Determine the (X, Y) coordinate at the center of the cell enclosing the given text.  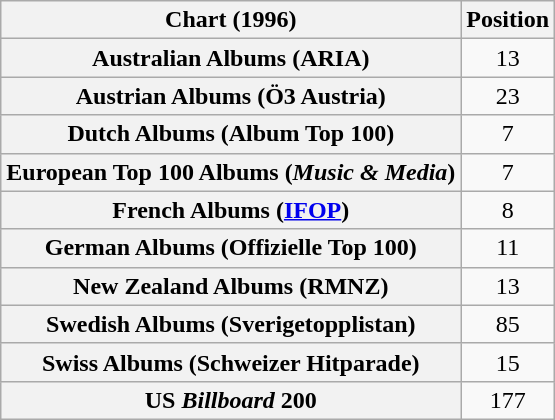
11 (508, 248)
Chart (1996) (231, 20)
Dutch Albums (Album Top 100) (231, 134)
15 (508, 362)
177 (508, 400)
Swiss Albums (Schweizer Hitparade) (231, 362)
French Albums (IFOP) (231, 210)
New Zealand Albums (RMNZ) (231, 286)
Position (508, 20)
US Billboard 200 (231, 400)
8 (508, 210)
Austrian Albums (Ö3 Austria) (231, 96)
23 (508, 96)
European Top 100 Albums (Music & Media) (231, 172)
Swedish Albums (Sverigetopplistan) (231, 324)
85 (508, 324)
Australian Albums (ARIA) (231, 58)
German Albums (Offizielle Top 100) (231, 248)
